Pinpoint the cell where the given text exists, returning its (x, y) midpoint coordinate. 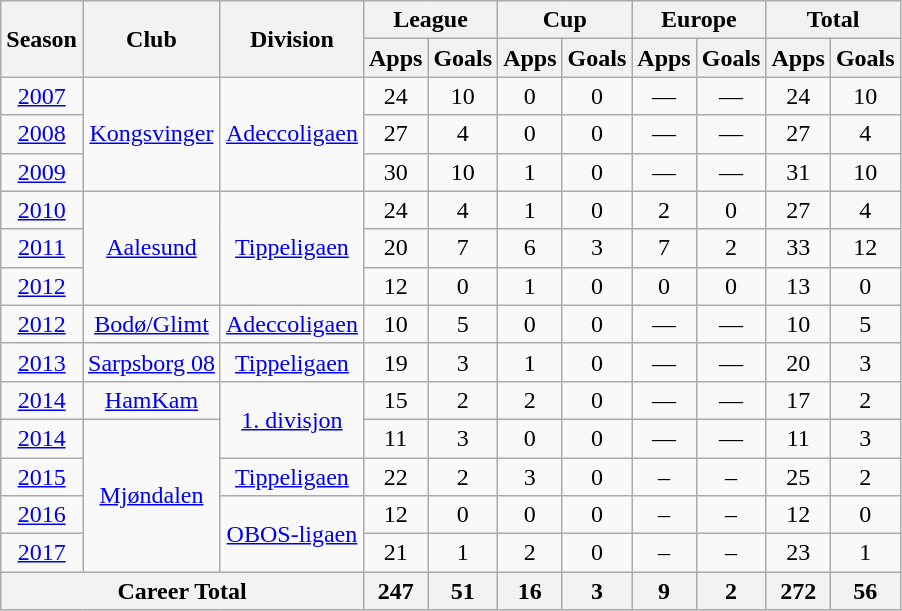
Club (151, 39)
Sarpsborg 08 (151, 362)
2010 (42, 210)
15 (395, 400)
16 (530, 591)
6 (530, 248)
56 (865, 591)
272 (798, 591)
9 (664, 591)
13 (798, 286)
Kongsvinger (151, 134)
2017 (42, 553)
Career Total (182, 591)
33 (798, 248)
Total (833, 20)
23 (798, 553)
OBOS-ligaen (292, 534)
25 (798, 477)
2011 (42, 248)
HamKam (151, 400)
Cup (565, 20)
247 (395, 591)
51 (463, 591)
2008 (42, 134)
2015 (42, 477)
2013 (42, 362)
Mjøndalen (151, 495)
League (430, 20)
21 (395, 553)
30 (395, 172)
Season (42, 39)
2009 (42, 172)
Division (292, 39)
Aalesund (151, 248)
2007 (42, 96)
Europe (699, 20)
Bodø/Glimt (151, 324)
31 (798, 172)
17 (798, 400)
1. divisjon (292, 419)
22 (395, 477)
2016 (42, 515)
19 (395, 362)
